Return the (X, Y) coordinate for the center point of the cell that contains the specified text.  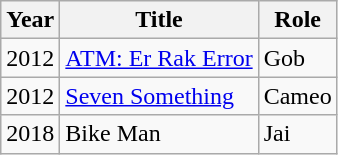
Gob (298, 58)
Bike Man (159, 134)
Year (30, 20)
Role (298, 20)
Jai (298, 134)
ATM: Er Rak Error (159, 58)
Cameo (298, 96)
2018 (30, 134)
Title (159, 20)
Seven Something (159, 96)
